Detect which cell encompasses the target text, then output its (x, y) center coordinate. 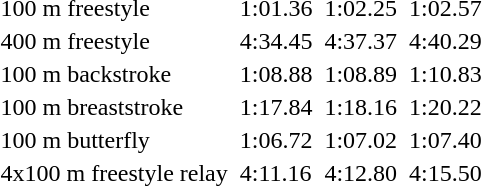
1:08.89 (361, 74)
4:37.37 (361, 41)
4:34.45 (276, 41)
1:17.84 (276, 107)
1:08.88 (276, 74)
1:18.16 (361, 107)
1:07.02 (361, 140)
1:06.72 (276, 140)
